Detect which cell encompasses the target text, then output its (x, y) center coordinate. 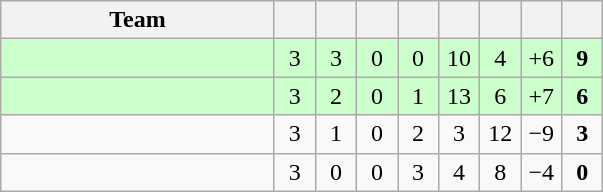
Team (138, 20)
+6 (542, 58)
13 (460, 96)
10 (460, 58)
8 (500, 172)
−4 (542, 172)
9 (582, 58)
+7 (542, 96)
−9 (542, 134)
12 (500, 134)
